Return (X, Y) of the center of cell containing provided text 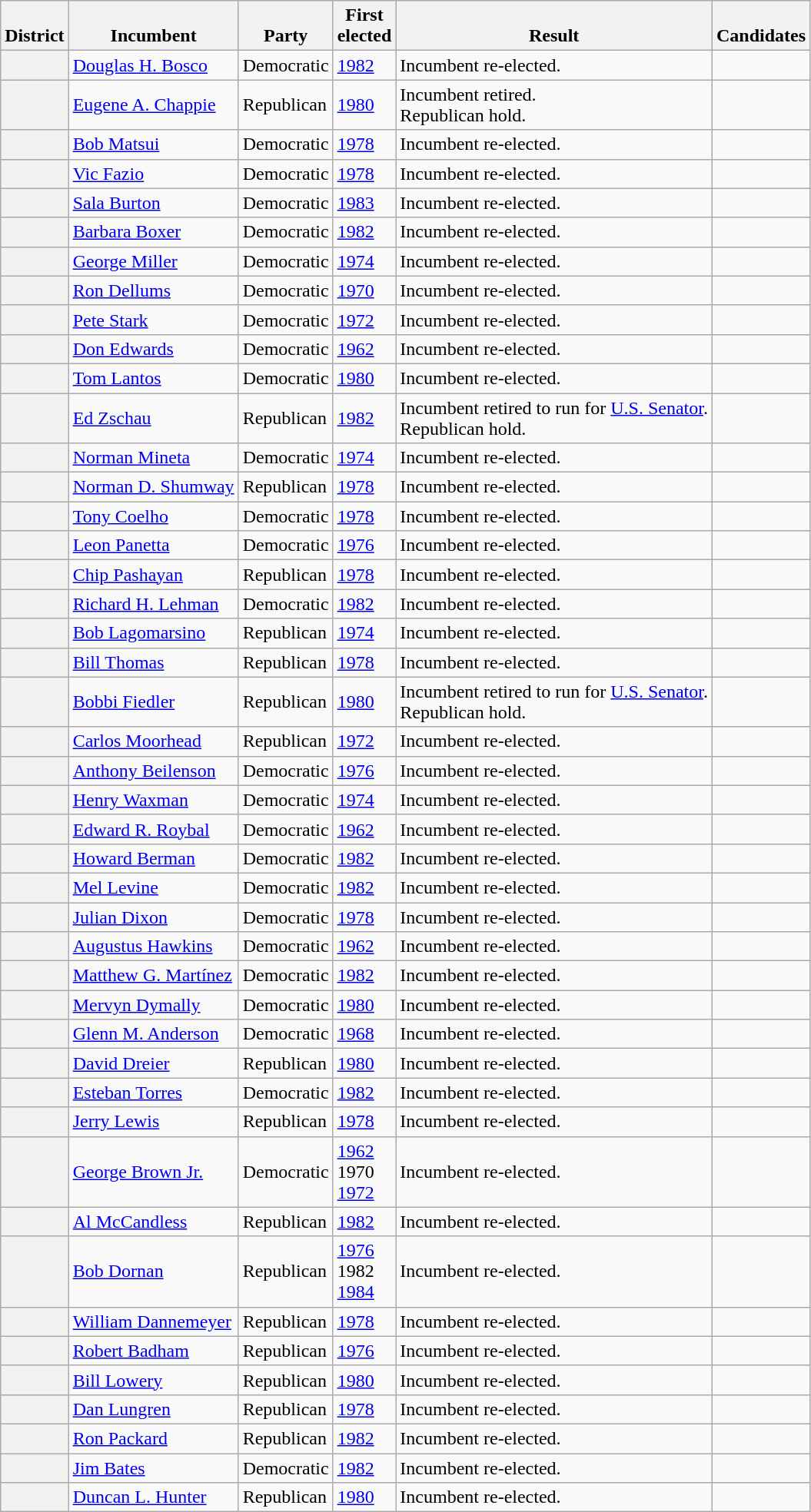
Chip Pashayan (154, 575)
Douglas H. Bosco (154, 65)
Bob Matsui (154, 144)
Glenn M. Anderson (154, 1034)
Incumbent retired.Republican hold. (554, 104)
Barbara Boxer (154, 232)
David Dreier (154, 1063)
Sala Burton (154, 203)
1970 (364, 290)
Candidates (761, 26)
Richard H. Lehman (154, 604)
Duncan L. Hunter (154, 1497)
District (35, 26)
Dan Lungren (154, 1409)
Edward R. Roybal (154, 829)
Party (286, 26)
Pete Stark (154, 320)
George Brown Jr. (154, 1172)
Ron Packard (154, 1438)
Jerry Lewis (154, 1122)
1983 (364, 203)
Eugene A. Chappie (154, 104)
Mel Levine (154, 887)
Norman Mineta (154, 458)
Bob Dornan (154, 1272)
Howard Berman (154, 858)
Tom Lantos (154, 378)
Bill Thomas (154, 662)
Al McCandless (154, 1222)
Esteban Torres (154, 1093)
19621970 1972 (364, 1172)
19761982 1984 (364, 1272)
Anthony Beilenson (154, 771)
Result (554, 26)
Jim Bates (154, 1468)
Bob Lagomarsino (154, 633)
Robert Badham (154, 1351)
Don Edwards (154, 349)
1968 (364, 1034)
Firstelected (364, 26)
Julian Dixon (154, 917)
William Dannemeyer (154, 1321)
Ed Zschau (154, 418)
Bobbi Fiedler (154, 702)
George Miller (154, 261)
Carlos Moorhead (154, 741)
Ron Dellums (154, 290)
Mervyn Dymally (154, 1005)
Leon Panetta (154, 545)
Augustus Hawkins (154, 947)
Vic Fazio (154, 174)
Henry Waxman (154, 800)
Incumbent (154, 26)
Bill Lowery (154, 1380)
Tony Coelho (154, 516)
Matthew G. Martínez (154, 976)
Norman D. Shumway (154, 487)
